Determine the [X, Y] coordinate at the center of the cell enclosing the given text.  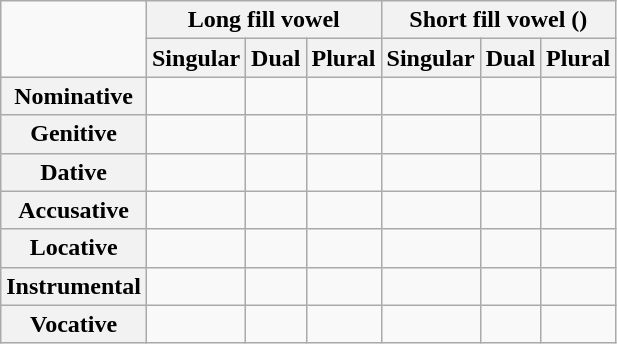
Nominative [74, 96]
Short fill vowel () [498, 20]
Instrumental [74, 286]
Vocative [74, 324]
Locative [74, 248]
Genitive [74, 134]
Accusative [74, 210]
Dative [74, 172]
Long fill vowel [264, 20]
